Determine the [X, Y] coordinate at the center of the cell enclosing the given text.  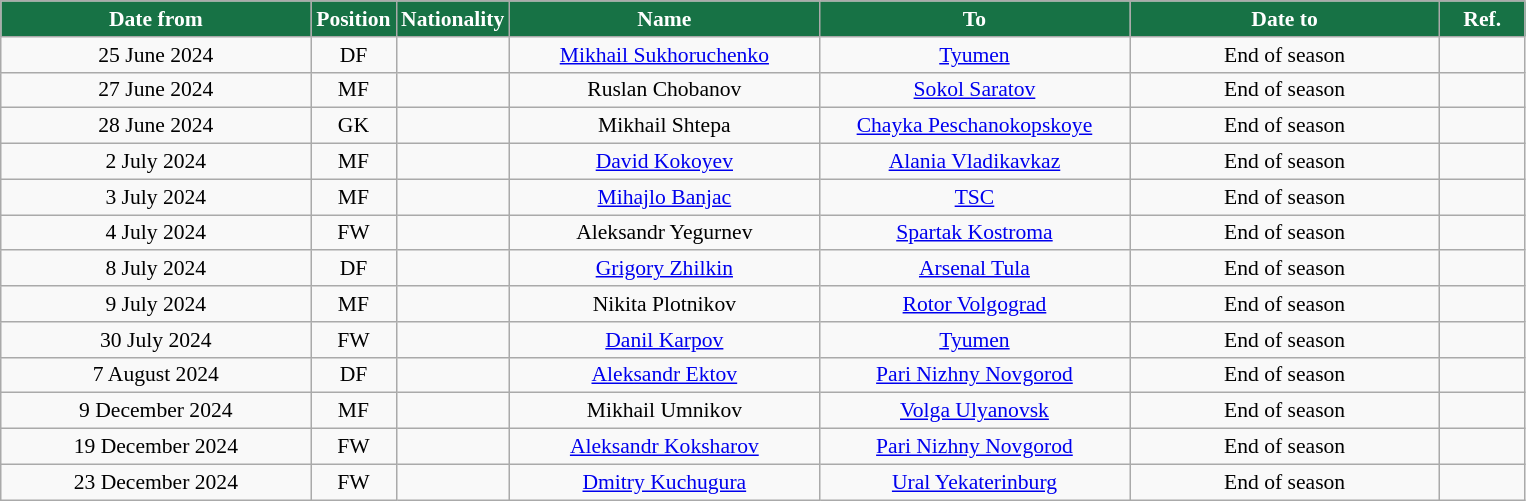
Date to [1285, 19]
Ref. [1482, 19]
23 December 2024 [156, 482]
30 July 2024 [156, 340]
Ural Yekaterinburg [974, 482]
28 June 2024 [156, 126]
Alania Vladikavkaz [974, 162]
To [974, 19]
19 December 2024 [156, 447]
Position [354, 19]
9 July 2024 [156, 304]
9 December 2024 [156, 411]
Nationality [452, 19]
Name [664, 19]
Rotor Volgograd [974, 304]
2 July 2024 [156, 162]
Date from [156, 19]
Chayka Peschanokopskoye [974, 126]
27 June 2024 [156, 90]
Mikhail Umnikov [664, 411]
Aleksandr Koksharov [664, 447]
3 July 2024 [156, 197]
GK [354, 126]
8 July 2024 [156, 269]
Sokol Saratov [974, 90]
Ruslan Chobanov [664, 90]
Dmitry Kuchugura [664, 482]
Aleksandr Yegurnev [664, 233]
Nikita Plotnikov [664, 304]
David Kokoyev [664, 162]
Spartak Kostroma [974, 233]
Aleksandr Ektov [664, 375]
Mihajlo Banjac [664, 197]
Mikhail Shtepa [664, 126]
Danil Karpov [664, 340]
Arsenal Tula [974, 269]
Mikhail Sukhoruchenko [664, 55]
TSC [974, 197]
25 June 2024 [156, 55]
Grigory Zhilkin [664, 269]
4 July 2024 [156, 233]
Volga Ulyanovsk [974, 411]
7 August 2024 [156, 375]
